Determine the [x, y] coordinate at the center of the cell enclosing the given text.  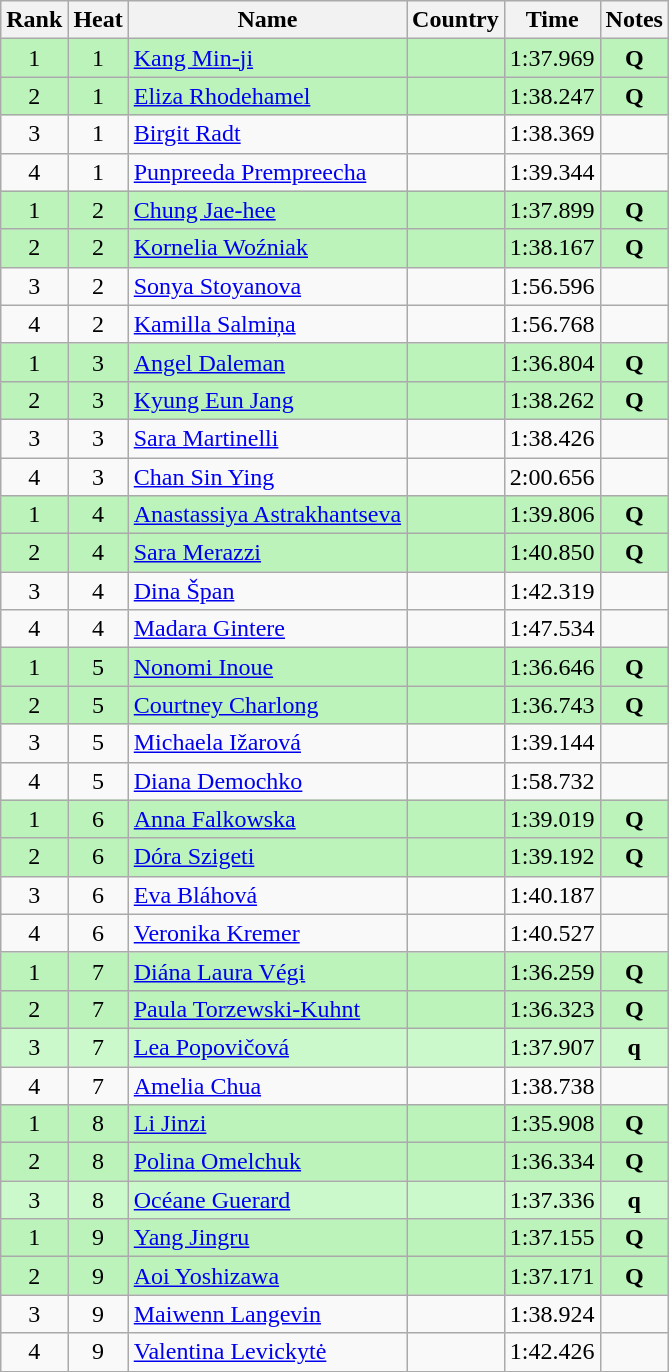
1:42.319 [552, 591]
Notes [634, 20]
Paula Torzewski-Kuhnt [267, 1009]
1:36.743 [552, 705]
Punpreeda Prempreecha [267, 172]
1:37.899 [552, 210]
Amelia Chua [267, 1085]
Maiwenn Langevin [267, 1314]
1:47.534 [552, 629]
Diána Laura Végi [267, 971]
1:40.187 [552, 895]
Nonomi Inoue [267, 667]
1:38.369 [552, 134]
1:37.171 [552, 1276]
1:38.738 [552, 1085]
Time [552, 20]
Kamilla Salmiņa [267, 324]
1:36.334 [552, 1162]
1:36.323 [552, 1009]
Sara Merazzi [267, 553]
1:37.155 [552, 1238]
1:39.192 [552, 857]
Michaela Ižarová [267, 743]
1:39.144 [552, 743]
1:38.426 [552, 438]
Anastassiya Astrakhantseva [267, 515]
1:56.768 [552, 324]
1:38.262 [552, 400]
Océane Guerard [267, 1200]
1:36.804 [552, 362]
1:37.336 [552, 1200]
1:39.806 [552, 515]
Kornelia Woźniak [267, 248]
Eva Bláhová [267, 895]
1:39.344 [552, 172]
Dóra Szigeti [267, 857]
Heat [98, 20]
1:36.646 [552, 667]
Kang Min-ji [267, 58]
1:37.969 [552, 58]
Chan Sin Ying [267, 477]
1:35.908 [552, 1124]
Aoi Yoshizawa [267, 1276]
Country [456, 20]
1:38.247 [552, 96]
1:36.259 [552, 971]
Dina Špan [267, 591]
Diana Demochko [267, 781]
Sonya Stoyanova [267, 286]
Eliza Rhodehamel [267, 96]
Madara Gintere [267, 629]
Kyung Eun Jang [267, 400]
1:38.924 [552, 1314]
1:42.426 [552, 1352]
1:40.527 [552, 933]
Valentina Levickytė [267, 1352]
Li Jinzi [267, 1124]
Sara Martinelli [267, 438]
Yang Jingru [267, 1238]
Polina Omelchuk [267, 1162]
2:00.656 [552, 477]
Lea Popovičová [267, 1047]
1:38.167 [552, 248]
1:40.850 [552, 553]
Rank [34, 20]
Courtney Charlong [267, 705]
1:39.019 [552, 819]
Veronika Kremer [267, 933]
Chung Jae-hee [267, 210]
Anna Falkowska [267, 819]
Angel Daleman [267, 362]
1:56.596 [552, 286]
Name [267, 20]
1:37.907 [552, 1047]
1:58.732 [552, 781]
Birgit Radt [267, 134]
